From the cell containing the given text, extract its center point as (x, y) coordinate. 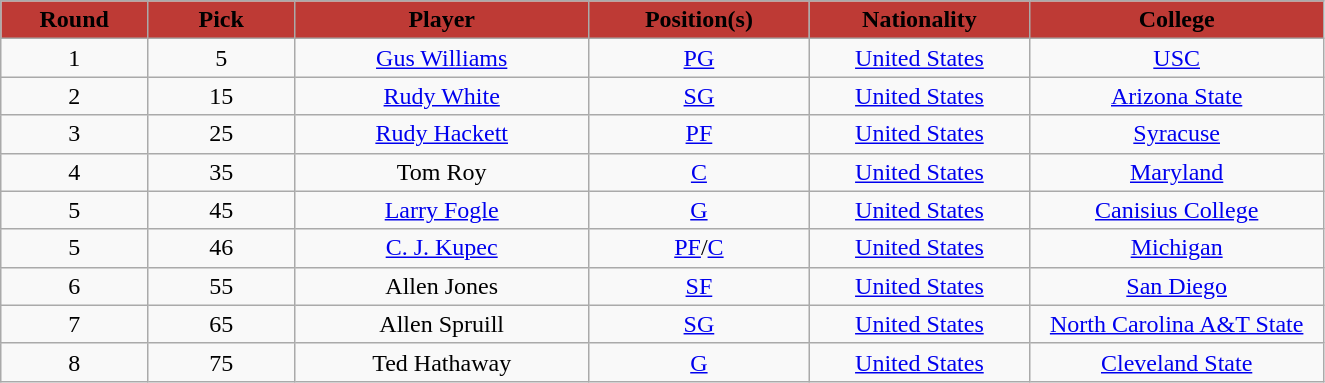
75 (222, 362)
Cleveland State (1177, 362)
USC (1177, 58)
25 (222, 134)
Nationality (919, 20)
55 (222, 286)
Allen Jones (442, 286)
PG (699, 58)
Ted Hathaway (442, 362)
Arizona State (1177, 96)
3 (74, 134)
Tom Roy (442, 172)
Syracuse (1177, 134)
6 (74, 286)
North Carolina A&T State (1177, 324)
Michigan (1177, 248)
SF (699, 286)
15 (222, 96)
PF (699, 134)
Larry Fogle (442, 210)
Canisius College (1177, 210)
Rudy Hackett (442, 134)
35 (222, 172)
Rudy White (442, 96)
46 (222, 248)
Pick (222, 20)
College (1177, 20)
Player (442, 20)
1 (74, 58)
Round (74, 20)
PF/C (699, 248)
65 (222, 324)
C. J. Kupec (442, 248)
Allen Spruill (442, 324)
2 (74, 96)
C (699, 172)
Gus Williams (442, 58)
45 (222, 210)
7 (74, 324)
Position(s) (699, 20)
4 (74, 172)
San Diego (1177, 286)
8 (74, 362)
Maryland (1177, 172)
